Pinpoint the cell where the given text exists, returning its [x, y] midpoint coordinate. 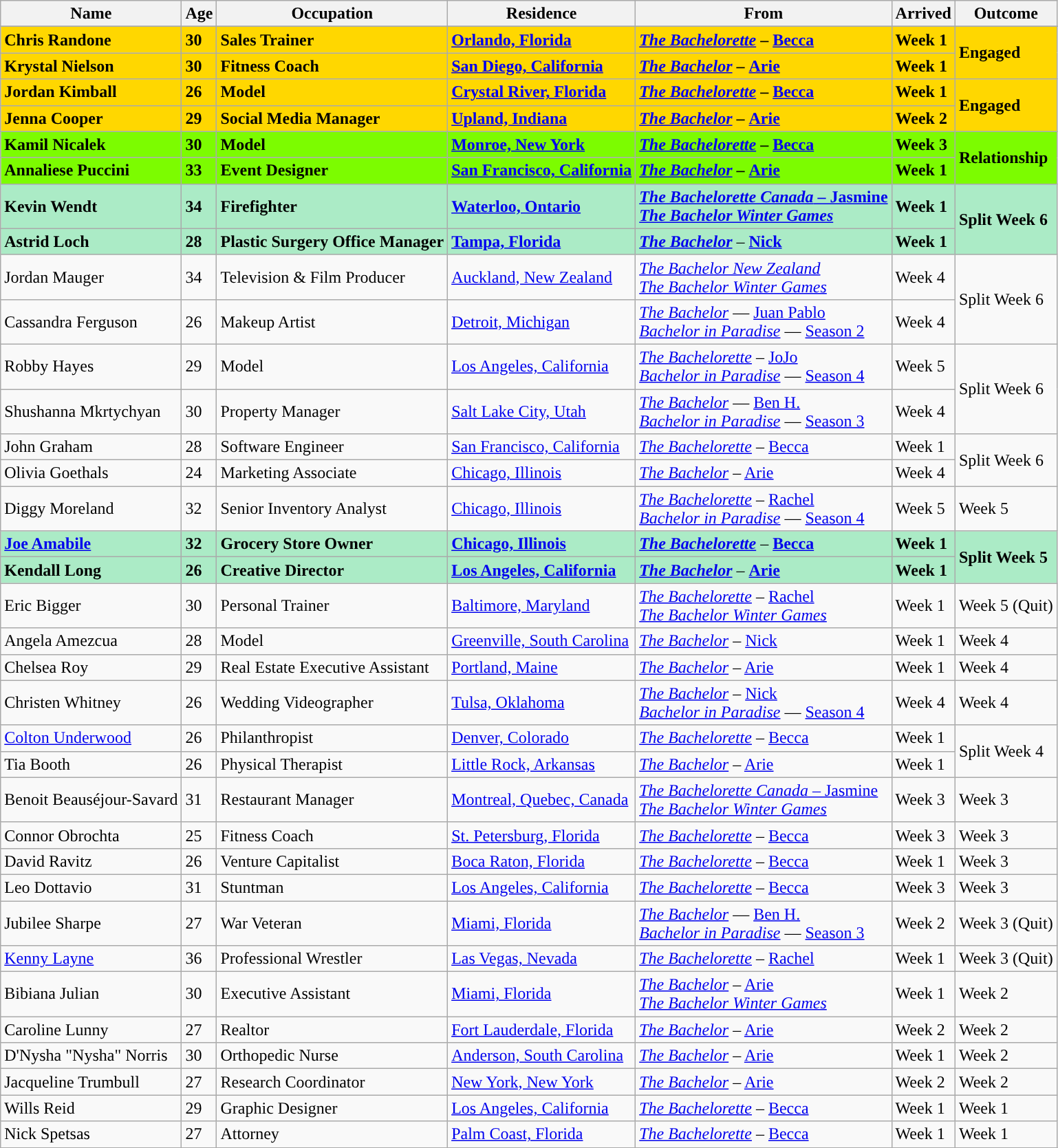
Outcome [1006, 14]
Personal Trainer [332, 605]
Auckland, New Zealand [542, 277]
Physical Therapist [332, 764]
Real Estate Executive Assistant [332, 667]
Week 5 (Quit) [1006, 605]
Wedding Videographer [332, 703]
The Bachelorette – RachelThe Bachelor Winter Games [764, 605]
Diggy Moreland [91, 509]
New York, New York [542, 1082]
Age [199, 14]
The Bachelor — Ben H.Bachelor in Paradise — Season 3 [764, 923]
Occupation [332, 14]
Creative Director [332, 570]
Upland, Indiana [542, 118]
Shushanna Mkrtychyan [91, 411]
Leo Dottavio [91, 887]
The Bachelor — Ben H. Bachelor in Paradise — Season 3 [764, 411]
Salt Lake City, Utah [542, 411]
Crystal River, Florida [542, 92]
Orthopedic Nurse [332, 1056]
Colton Underwood [91, 738]
Baltimore, Maryland [542, 605]
Connor Obrochta [91, 835]
David Ravitz [91, 861]
Joe Amabile [91, 544]
The Bachelorette – Rachel [764, 959]
The Bachelorette – JoJoBachelor in Paradise — Season 4 [764, 366]
Anderson, South Carolina [542, 1056]
Wills Reid [91, 1108]
Executive Assistant [332, 995]
Arrived [923, 14]
Graphic Designer [332, 1108]
Event Designer [332, 171]
Attorney [332, 1134]
Palm Coast, Florida [542, 1134]
Jordan Mauger [91, 277]
The Bachelor — Juan PabloBachelor in Paradise — Season 2 [764, 322]
Professional Wrestler [332, 959]
Research Coordinator [332, 1082]
The Bachelor – ArieThe Bachelor Winter Games [764, 995]
25 [199, 835]
Robby Hayes [91, 366]
Benoit Beauséjour-Savard [91, 799]
Jacqueline Trumbull [91, 1082]
Angela Amezcua [91, 641]
Kamil Nicalek [91, 144]
36 [199, 959]
Jubilee Sharpe [91, 923]
Makeup Artist [332, 322]
Greenville, South Carolina [542, 641]
Name [91, 14]
Sales Trainer [332, 40]
The Bachelor – Nick Bachelor in Paradise — Season 4 [764, 703]
33 [199, 171]
War Veteran [332, 923]
The Bachelor New ZealandThe Bachelor Winter Games [764, 277]
Kendall Long [91, 570]
San Diego, California [542, 66]
Software Engineer [332, 447]
Waterloo, Ontario [542, 206]
Boca Raton, Florida [542, 861]
The Bachelorette – RachelBachelor in Paradise — Season 4 [764, 509]
Philanthropist [332, 738]
Eric Bigger [91, 605]
Kevin Wendt [91, 206]
Relationship [1006, 158]
Tia Booth [91, 764]
Tampa, Florida [542, 241]
Social Media Manager [332, 118]
Nick Spetsas [91, 1134]
Monroe, New York [542, 144]
Portland, Maine [542, 667]
Realtor [332, 1030]
Stuntman [332, 887]
Las Vegas, Nevada [542, 959]
D'Nysha "Nysha" Norris [91, 1056]
24 [199, 473]
John Graham [91, 447]
Marketing Associate [332, 473]
Detroit, Michigan [542, 322]
Grocery Store Owner [332, 544]
Orlando, Florida [542, 40]
Annaliese Puccini [91, 171]
Restaurant Manager [332, 799]
Bibiana Julian [91, 995]
Fort Lauderdale, Florida [542, 1030]
Jordan Kimball [91, 92]
Property Manager [332, 411]
Jenna Cooper [91, 118]
Montreal, Quebec, Canada [542, 799]
Caroline Lunny [91, 1030]
Venture Capitalist [332, 861]
Astrid Loch [91, 241]
Firefighter [332, 206]
Kenny Layne [91, 959]
Krystal Nielson [91, 66]
Little Rock, Arkansas [542, 764]
Cassandra Ferguson [91, 322]
Television & Film Producer [332, 277]
Christen Whitney [91, 703]
Denver, Colorado [542, 738]
Chelsea Roy [91, 667]
Residence [542, 14]
Split Week 5 [1006, 557]
Senior Inventory Analyst [332, 509]
From [764, 14]
St. Petersburg, Florida [542, 835]
Split Week 4 [1006, 751]
Tulsa, Oklahoma [542, 703]
Chris Randone [91, 40]
Olivia Goethals [91, 473]
Plastic Surgery Office Manager [332, 241]
